Pinpoint the cell where the given text exists, returning its [x, y] midpoint coordinate. 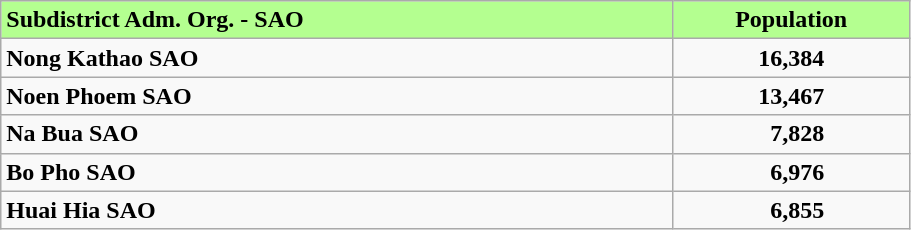
7,828 [791, 134]
Na Bua SAO [337, 134]
16,384 [791, 58]
13,467 [791, 96]
Huai Hia SAO [337, 210]
6,855 [791, 210]
6,976 [791, 172]
Subdistrict Adm. Org. - SAO [337, 20]
Nong Kathao SAO [337, 58]
Population [791, 20]
Bo Pho SAO [337, 172]
Noen Phoem SAO [337, 96]
